Determine the (x, y) coordinate at the center of the cell enclosing the given text.  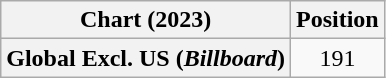
Position (338, 20)
191 (338, 58)
Chart (2023) (146, 20)
Global Excl. US (Billboard) (146, 58)
